Scan for the cell matching the given text and deliver its [X, Y] coordinate at center. 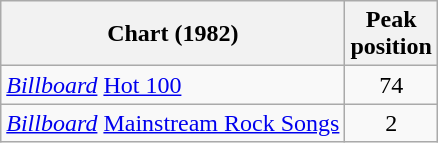
74 [391, 85]
Billboard Mainstream Rock Songs [173, 123]
Chart (1982) [173, 34]
Peakposition [391, 34]
Billboard Hot 100 [173, 85]
2 [391, 123]
